Determine the [X, Y] coordinate at the center of the cell enclosing the given text.  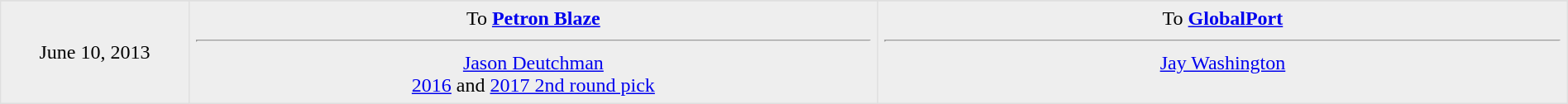
To GlobalPortJay Washington [1223, 52]
To Petron BlazeJason Deutchman2016 and 2017 2nd round pick [533, 52]
June 10, 2013 [94, 52]
